Identify which cell holds the provided text, then report its (x, y) central coordinate. 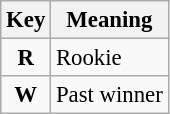
W (26, 95)
Past winner (110, 95)
R (26, 58)
Meaning (110, 20)
Key (26, 20)
Rookie (110, 58)
